Capture the cell that displays the provided text and extract its (X, Y) central coordinate. 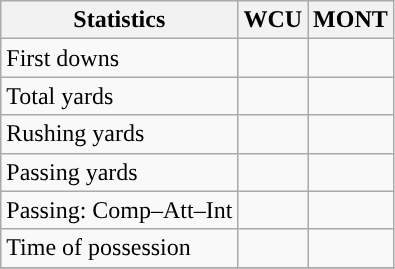
Passing: Comp–Att–Int (120, 210)
Statistics (120, 20)
Time of possession (120, 248)
Passing yards (120, 172)
WCU (273, 20)
Total yards (120, 96)
First downs (120, 58)
Rushing yards (120, 134)
MONT (351, 20)
